From the cell containing the given text, extract its center point as (X, Y) coordinate. 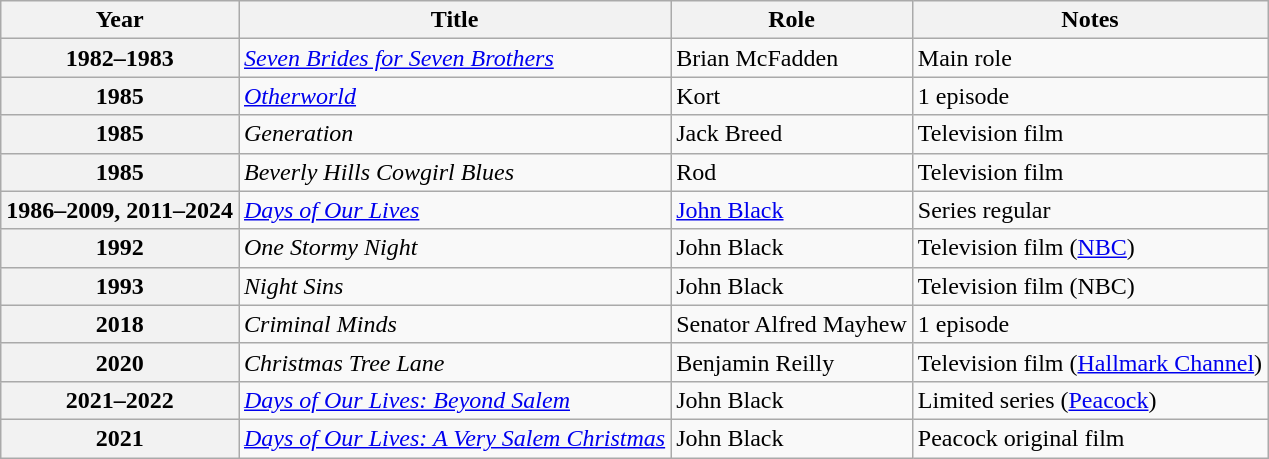
One Stormy Night (454, 248)
Peacock original film (1090, 438)
Role (792, 20)
2018 (120, 324)
Generation (454, 134)
Night Sins (454, 286)
2021 (120, 438)
Seven Brides for Seven Brothers (454, 58)
Days of Our Lives: A Very Salem Christmas (454, 438)
Year (120, 20)
Senator Alfred Mayhew (792, 324)
Criminal Minds (454, 324)
Jack Breed (792, 134)
Christmas Tree Lane (454, 362)
1993 (120, 286)
Rod (792, 172)
Main role (1090, 58)
Title (454, 20)
Kort (792, 96)
Notes (1090, 20)
1992 (120, 248)
Beverly Hills Cowgirl Blues (454, 172)
Days of Our Lives (454, 210)
1986–2009, 2011–2024 (120, 210)
Television film (Hallmark Channel) (1090, 362)
2020 (120, 362)
Limited series (Peacock) (1090, 400)
1982–1983 (120, 58)
2021–2022 (120, 400)
Otherworld (454, 96)
Benjamin Reilly (792, 362)
Days of Our Lives: Beyond Salem (454, 400)
Brian McFadden (792, 58)
Series regular (1090, 210)
